Output the (x, y) coordinate of the center of the cell containing the given text.  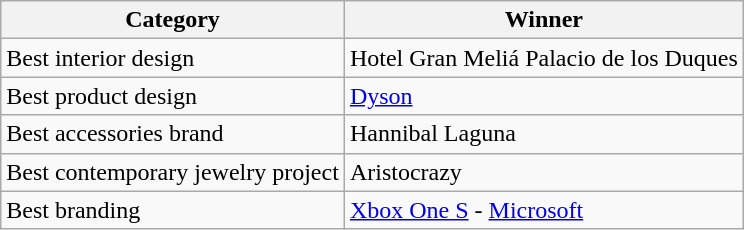
Xbox One S - Microsoft (544, 210)
Best branding (173, 210)
Best contemporary jewelry project (173, 172)
Aristocrazy (544, 172)
Hannibal Laguna (544, 134)
Winner (544, 20)
Best product design (173, 96)
Best accessories brand (173, 134)
Category (173, 20)
Best interior design (173, 58)
Dyson (544, 96)
Hotel Gran Meliá Palacio de los Duques (544, 58)
